Return [x, y] of the center of cell containing provided text 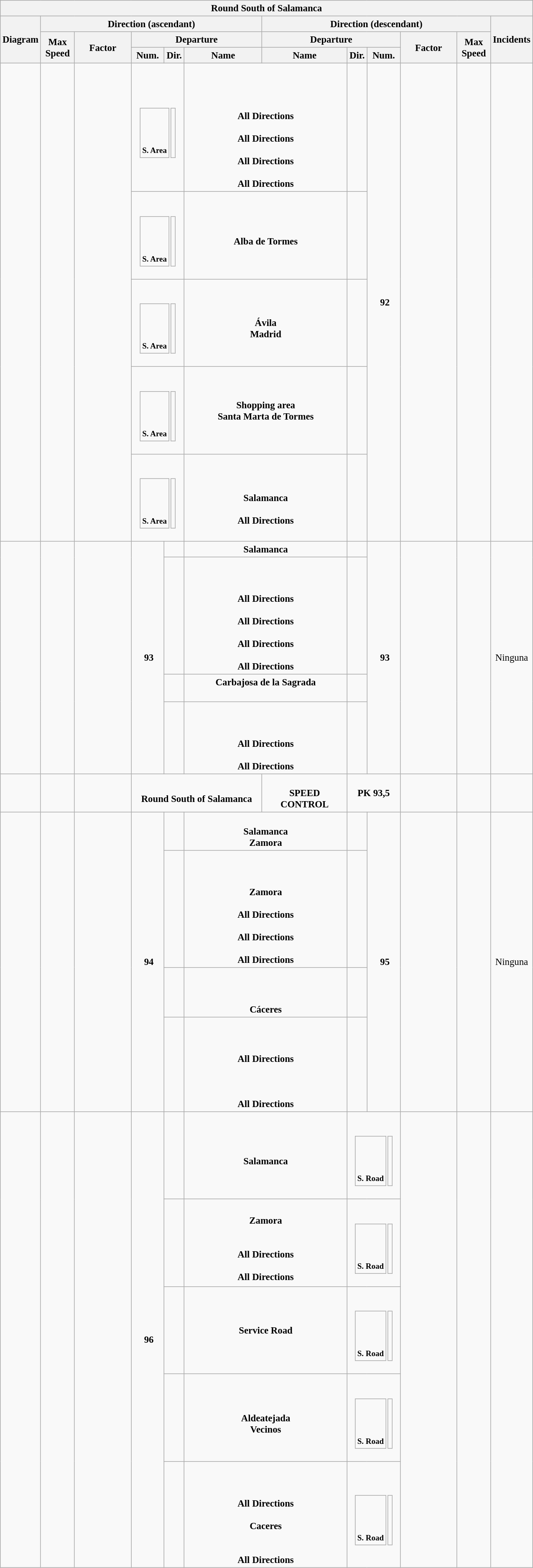
All Directions CaceresAll Directions [266, 1515]
Direction (ascendant) [151, 24]
ZamoraAll Directions All Directions [266, 1243]
AldeatejadaVecinos [266, 1418]
Diagram [21, 40]
Cáceres [266, 992]
94 [148, 962]
92 [384, 303]
Carbajosa de la Sagrada [266, 688]
PK 93,5 [374, 793]
SPEED CONTROL [304, 793]
All Directions All Directions All Directions All Directions [266, 616]
Salamanca Zamora [266, 831]
All DirectionsAll Directions All Directions All Directions [266, 127]
Service Road [266, 1331]
Shopping areaSanta Marta de Tormes [266, 410]
Direction (descendant) [376, 24]
ZamoraAll DirectionsAll Directions All Directions [266, 909]
Incidents [512, 40]
96 [148, 1340]
95 [384, 962]
Alba de Tormes [266, 236]
ÁvilaMadrid [266, 323]
SalamancaAll Directions [266, 498]
